Detect which cell encompasses the target text, then output its [x, y] center coordinate. 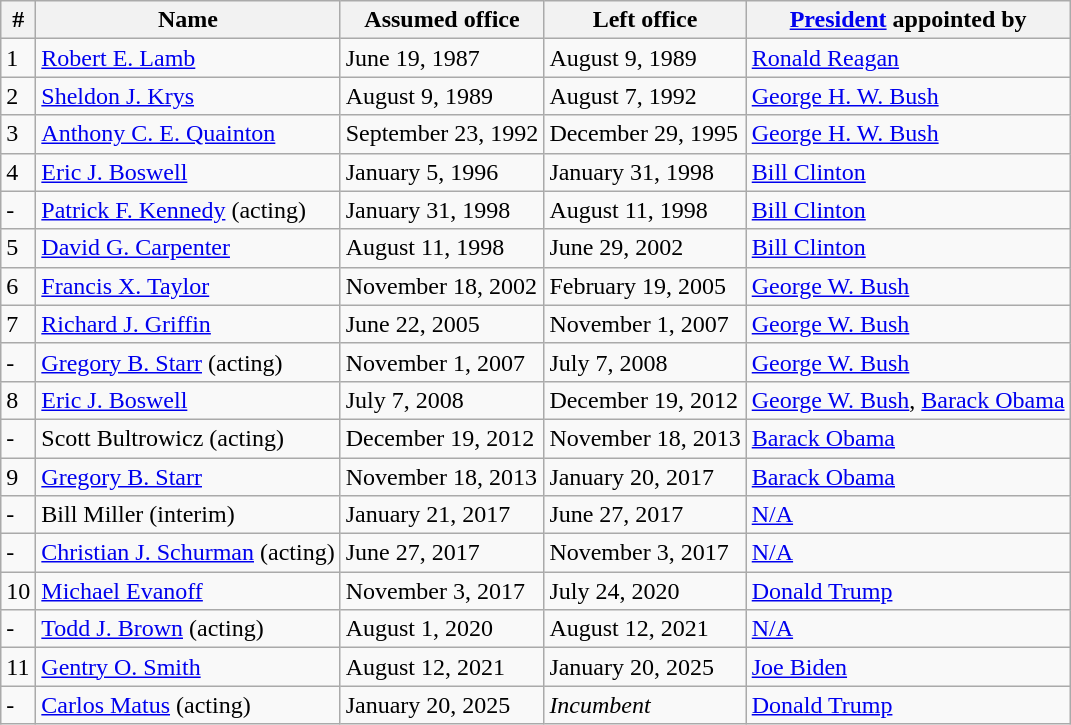
President appointed by [908, 20]
Joe Biden [908, 667]
November 18, 2002 [442, 286]
July 24, 2020 [645, 591]
David G. Carpenter [188, 248]
Gentry O. Smith [188, 667]
Incumbent [645, 705]
4 [18, 172]
June 29, 2002 [645, 248]
Anthony C. E. Quainton [188, 134]
Richard J. Griffin [188, 324]
June 19, 1987 [442, 58]
Sheldon J. Krys [188, 96]
7 [18, 324]
August 1, 2020 [442, 629]
8 [18, 400]
Scott Bultrowicz (acting) [188, 438]
# [18, 20]
Bill Miller (interim) [188, 515]
10 [18, 591]
Left office [645, 20]
June 22, 2005 [442, 324]
11 [18, 667]
Robert E. Lamb [188, 58]
September 23, 1992 [442, 134]
2 [18, 96]
Assumed office [442, 20]
1 [18, 58]
Christian J. Schurman (acting) [188, 553]
3 [18, 134]
January 5, 1996 [442, 172]
December 29, 1995 [645, 134]
January 21, 2017 [442, 515]
Carlos Matus (acting) [188, 705]
George W. Bush, Barack Obama [908, 400]
9 [18, 477]
February 19, 2005 [645, 286]
Patrick F. Kennedy (acting) [188, 210]
Todd J. Brown (acting) [188, 629]
5 [18, 248]
Ronald Reagan [908, 58]
6 [18, 286]
Gregory B. Starr (acting) [188, 362]
Gregory B. Starr [188, 477]
August 7, 1992 [645, 96]
Michael Evanoff [188, 591]
Francis X. Taylor [188, 286]
January 20, 2017 [645, 477]
Name [188, 20]
